Provide the [x, y] coordinate of the cell's center where the given text is located.  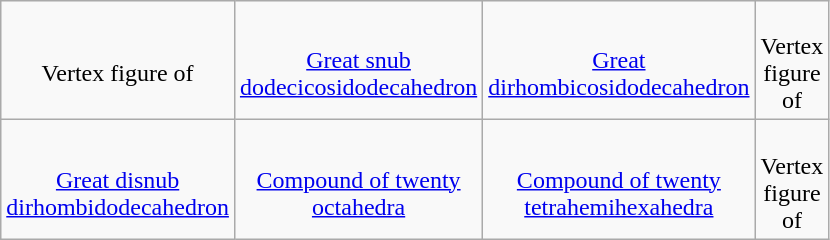
Compound of twenty tetrahemihexahedra [619, 180]
Great disnub dirhombidodecahedron [118, 180]
Great snub dodecicosidodecahedron [358, 60]
Compound of twenty octahedra [358, 180]
Great dirhombicosidodecahedron [619, 60]
